Determine the [X, Y] coordinate at the center of the cell enclosing the given text.  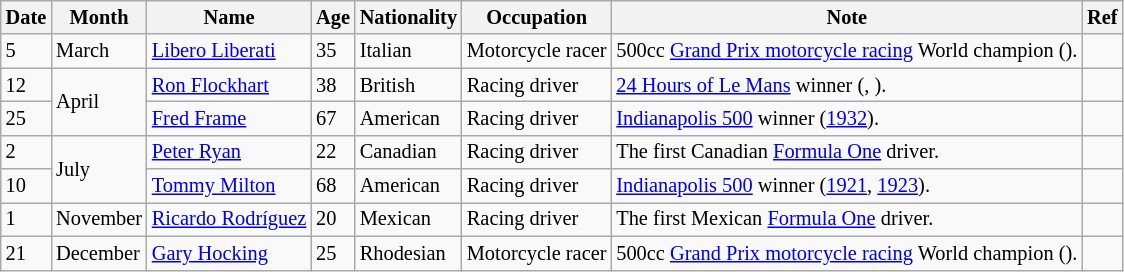
10 [26, 186]
22 [333, 152]
38 [333, 85]
20 [333, 219]
35 [333, 51]
67 [333, 118]
12 [26, 85]
Gary Hocking [229, 253]
The first Canadian Formula One driver. [846, 152]
March [99, 51]
Occupation [536, 17]
December [99, 253]
21 [26, 253]
Rhodesian [408, 253]
Note [846, 17]
July [99, 168]
The first Mexican Formula One driver. [846, 219]
Ron Flockhart [229, 85]
68 [333, 186]
24 Hours of Le Mans winner (, ). [846, 85]
November [99, 219]
Canadian [408, 152]
Ref [1102, 17]
Peter Ryan [229, 152]
Date [26, 17]
Nationality [408, 17]
Tommy Milton [229, 186]
Name [229, 17]
Indianapolis 500 winner (1932). [846, 118]
Mexican [408, 219]
2 [26, 152]
5 [26, 51]
1 [26, 219]
April [99, 102]
Fred Frame [229, 118]
Libero Liberati [229, 51]
British [408, 85]
Month [99, 17]
Ricardo Rodríguez [229, 219]
Italian [408, 51]
Age [333, 17]
Indianapolis 500 winner (1921, 1923). [846, 186]
